Capture the cell that displays the provided text and extract its [X, Y] central coordinate. 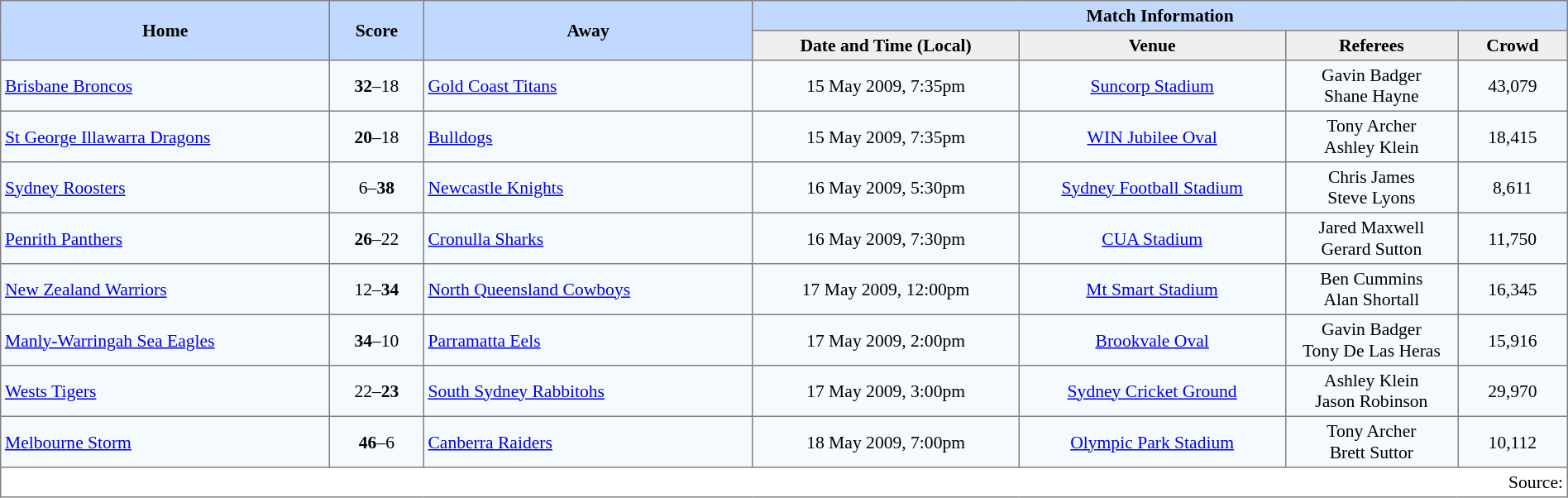
15,916 [1513, 340]
29,970 [1513, 391]
Score [377, 31]
17 May 2009, 2:00pm [886, 340]
12–34 [377, 290]
Manly-Warringah Sea Eagles [165, 340]
46–6 [377, 442]
New Zealand Warriors [165, 290]
17 May 2009, 3:00pm [886, 391]
Ben CumminsAlan Shortall [1371, 290]
Tony ArcherBrett Suttor [1371, 442]
Parramatta Eels [588, 340]
Sydney Roosters [165, 188]
WIN Jubilee Oval [1152, 136]
11,750 [1513, 238]
16,345 [1513, 290]
North Queensland Cowboys [588, 290]
Venue [1152, 45]
18,415 [1513, 136]
Source: [784, 482]
Wests Tigers [165, 391]
Gold Coast Titans [588, 86]
Gavin BadgerTony De Las Heras [1371, 340]
6–38 [377, 188]
20–18 [377, 136]
Sydney Cricket Ground [1152, 391]
Crowd [1513, 45]
Match Information [1159, 16]
34–10 [377, 340]
16 May 2009, 5:30pm [886, 188]
26–22 [377, 238]
Penrith Panthers [165, 238]
Home [165, 31]
Chris JamesSteve Lyons [1371, 188]
St George Illawarra Dragons [165, 136]
17 May 2009, 12:00pm [886, 290]
10,112 [1513, 442]
32–18 [377, 86]
Tony ArcherAshley Klein [1371, 136]
Brisbane Broncos [165, 86]
Date and Time (Local) [886, 45]
Cronulla Sharks [588, 238]
CUA Stadium [1152, 238]
8,611 [1513, 188]
Newcastle Knights [588, 188]
Referees [1371, 45]
Bulldogs [588, 136]
Olympic Park Stadium [1152, 442]
Brookvale Oval [1152, 340]
Away [588, 31]
Gavin BadgerShane Hayne [1371, 86]
Mt Smart Stadium [1152, 290]
Suncorp Stadium [1152, 86]
22–23 [377, 391]
Ashley KleinJason Robinson [1371, 391]
South Sydney Rabbitohs [588, 391]
Jared MaxwellGerard Sutton [1371, 238]
Sydney Football Stadium [1152, 188]
Canberra Raiders [588, 442]
16 May 2009, 7:30pm [886, 238]
Melbourne Storm [165, 442]
18 May 2009, 7:00pm [886, 442]
43,079 [1513, 86]
